Return [X, Y] of the center of cell containing provided text 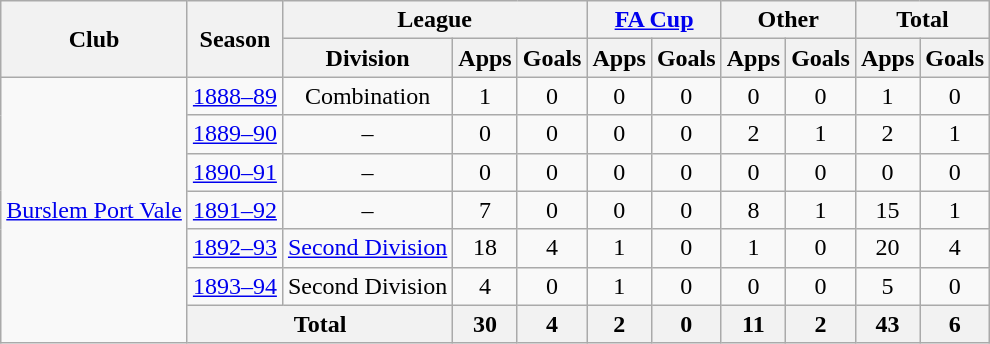
30 [485, 324]
Season [234, 39]
7 [485, 210]
Division [367, 58]
1888–89 [234, 96]
6 [955, 324]
FA Cup [654, 20]
1890–91 [234, 172]
15 [887, 210]
11 [753, 324]
Club [94, 39]
League [434, 20]
18 [485, 248]
8 [753, 210]
1893–94 [234, 286]
1889–90 [234, 134]
Other [788, 20]
43 [887, 324]
Burslem Port Vale [94, 210]
1891–92 [234, 210]
Combination [367, 96]
5 [887, 286]
1892–93 [234, 248]
20 [887, 248]
